Capture the cell that displays the provided text and extract its (x, y) central coordinate. 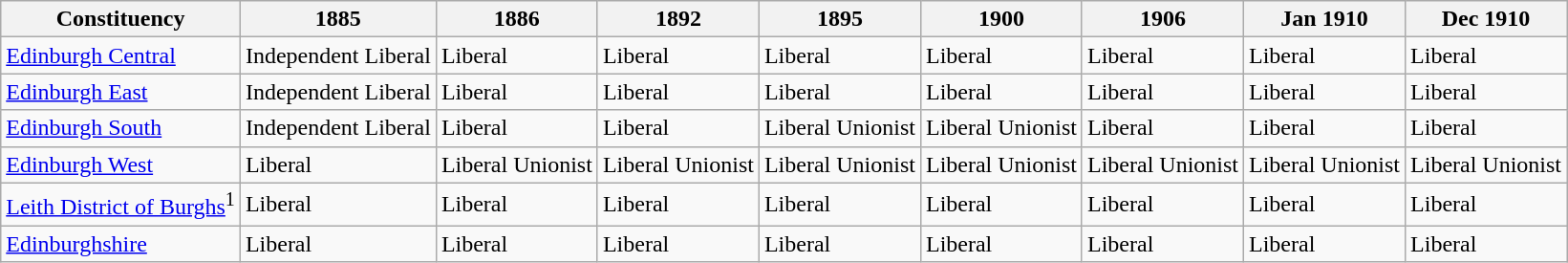
Edinburgh West (120, 164)
Edinburgh East (120, 92)
1892 (678, 19)
1885 (338, 19)
Leith District of Burghs1 (120, 205)
Constituency (120, 19)
Dec 1910 (1487, 19)
Jan 1910 (1324, 19)
1886 (516, 19)
1895 (839, 19)
Edinburgh South (120, 128)
1906 (1162, 19)
Edinburghshire (120, 244)
Edinburgh Central (120, 55)
1900 (1001, 19)
